Return the [X, Y] coordinate for the center point of the cell that contains the specified text.  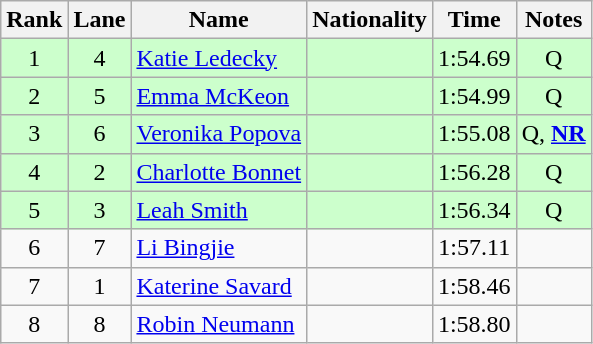
1:58.80 [474, 324]
Veronika Popova [219, 134]
1:57.11 [474, 248]
Name [219, 20]
Lane [100, 20]
Nationality [370, 20]
Katerine Savard [219, 286]
1:55.08 [474, 134]
1:54.69 [474, 58]
1:58.46 [474, 286]
1:56.34 [474, 210]
1:56.28 [474, 172]
Charlotte Bonnet [219, 172]
Time [474, 20]
Robin Neumann [219, 324]
Leah Smith [219, 210]
Q, NR [554, 134]
Li Bingjie [219, 248]
Emma McKeon [219, 96]
1:54.99 [474, 96]
Notes [554, 20]
Rank [34, 20]
Katie Ledecky [219, 58]
